Locate the cell with the specified text and output its [x, y] center coordinate. 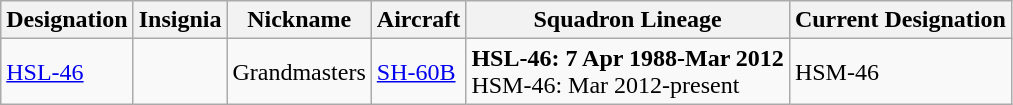
Grandmasters [299, 72]
HSL-46: 7 Apr 1988-Mar 2012HSM-46: Mar 2012-present [628, 72]
Nickname [299, 20]
SH-60B [418, 72]
Squadron Lineage [628, 20]
Insignia [180, 20]
Aircraft [418, 20]
Current Designation [900, 20]
HSL-46 [67, 72]
HSM-46 [900, 72]
Designation [67, 20]
